Search for the cell housing the specified text and yield its (x, y) center coordinate. 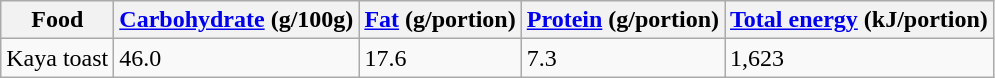
Food (58, 20)
Protein (g/portion) (622, 20)
Kaya toast (58, 58)
Carbohydrate (g/100g) (236, 20)
7.3 (622, 58)
17.6 (440, 58)
Total energy (kJ/portion) (860, 20)
46.0 (236, 58)
Fat (g/portion) (440, 20)
1,623 (860, 58)
